Output the (X, Y) coordinate of the center of the cell containing the given text.  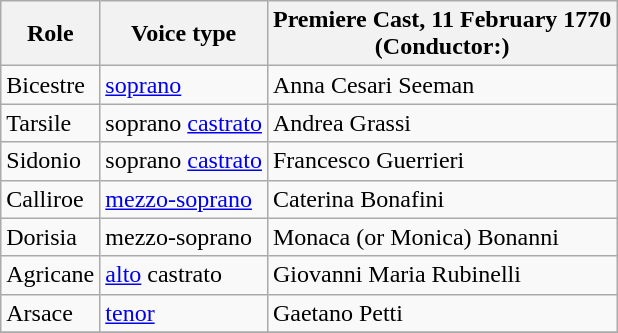
Calliroe (50, 199)
Dorisia (50, 237)
Caterina Bonafini (442, 199)
Francesco Guerrieri (442, 161)
Gaetano Petti (442, 313)
soprano (184, 85)
Tarsile (50, 123)
Role (50, 34)
Andrea Grassi (442, 123)
Bicestre (50, 85)
Agricane (50, 275)
Anna Cesari Seeman (442, 85)
alto castrato (184, 275)
Sidonio (50, 161)
Monaca (or Monica) Bonanni (442, 237)
Premiere Cast, 11 February 1770(Conductor:) (442, 34)
tenor (184, 313)
Giovanni Maria Rubinelli (442, 275)
Arsace (50, 313)
Voice type (184, 34)
